Extract the (X, Y) coordinate from the center of the cell holding the provided text.  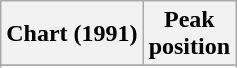
Chart (1991) (72, 34)
Peakposition (189, 34)
